Extract the (x, y) coordinate from the center of the cell holding the provided text.  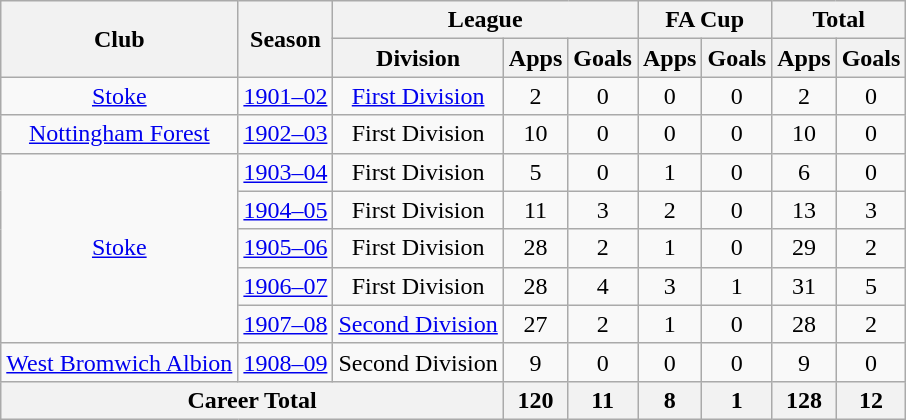
29 (804, 248)
8 (670, 400)
Career Total (252, 400)
13 (804, 210)
Total (839, 20)
FA Cup (705, 20)
6 (804, 172)
Club (120, 39)
West Bromwich Albion (120, 362)
1902–03 (286, 134)
4 (603, 286)
1901–02 (286, 96)
1907–08 (286, 324)
Division (418, 58)
1905–06 (286, 248)
128 (804, 400)
Nottingham Forest (120, 134)
1903–04 (286, 172)
31 (804, 286)
27 (535, 324)
12 (871, 400)
1906–07 (286, 286)
Season (286, 39)
1904–05 (286, 210)
League (486, 20)
1908–09 (286, 362)
120 (535, 400)
